Detect which cell encompasses the target text, then output its [x, y] center coordinate. 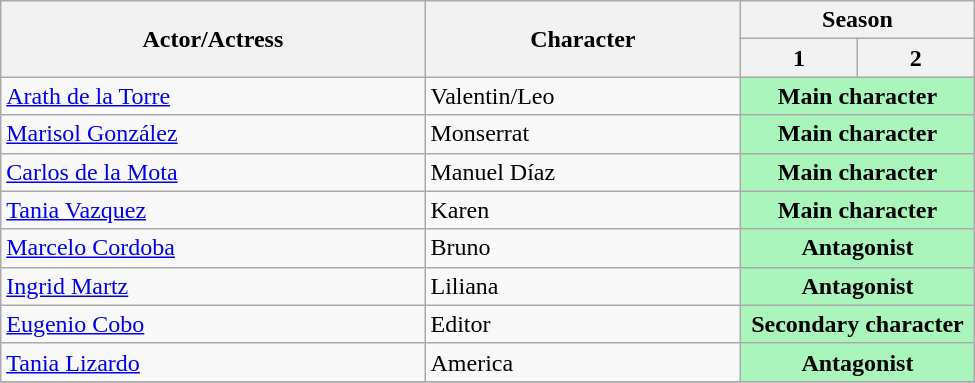
Carlos de la Mota [213, 172]
Liliana [583, 286]
2 [916, 58]
Marisol González [213, 134]
Eugenio Cobo [213, 324]
Season [858, 20]
Actor/Actress [213, 39]
Bruno [583, 248]
Secondary character [858, 324]
1 [800, 58]
Valentin/Leo [583, 96]
Marcelo Cordoba [213, 248]
Character [583, 39]
Editor [583, 324]
Tania Lizardo [213, 362]
America [583, 362]
Monserrat [583, 134]
Tania Vazquez [213, 210]
Arath de la Torre [213, 96]
Manuel Díaz [583, 172]
Ingrid Martz [213, 286]
Karen [583, 210]
